For the text-containing cell, return its midpoint in [X, Y] coordinate format. 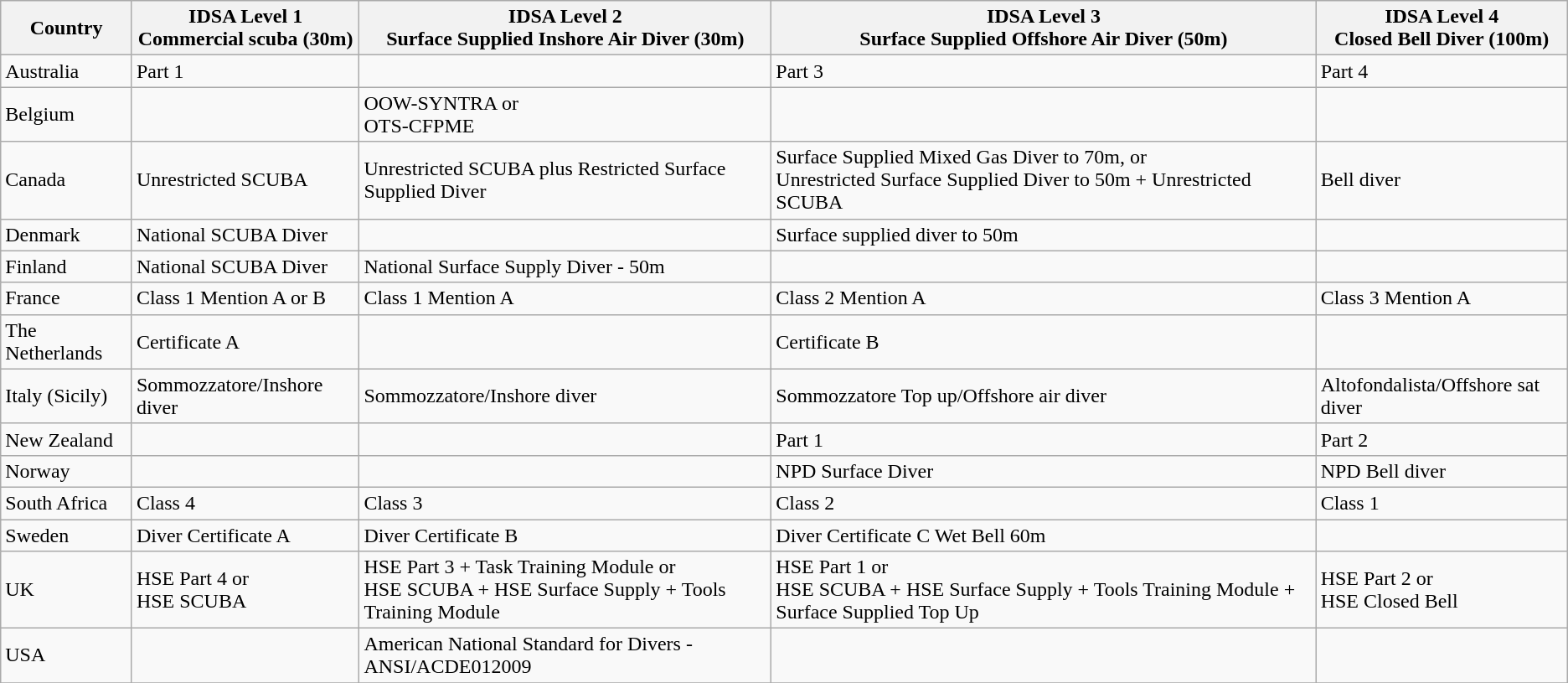
HSE Part 3 + Task Training Module orHSE SCUBA + HSE Surface Supply + Tools Training Module [565, 590]
Class 3 [565, 503]
Canada [67, 180]
Norway [67, 471]
Bell diver [1442, 180]
USA [67, 655]
NPD Surface Diver [1044, 471]
IDSA Level 2Surface Supplied Inshore Air Diver (30m) [565, 28]
Class 1 Mention A [565, 298]
HSE Part 4 orHSE SCUBA [245, 590]
Part 4 [1442, 71]
Unrestricted SCUBA plus Restricted Surface Supplied Diver [565, 180]
HSE Part 1 orHSE SCUBA + HSE Surface Supply + Tools Training Module + Surface Supplied Top Up [1044, 590]
New Zealand [67, 439]
France [67, 298]
Part 3 [1044, 71]
National Surface Supply Diver - 50m [565, 266]
The Netherlands [67, 342]
Class 2 Mention A [1044, 298]
American National Standard for Divers - ANSI/ACDE012009 [565, 655]
Class 1 Mention A or B [245, 298]
Altofondalista/Offshore sat diver [1442, 396]
Finland [67, 266]
Italy (Sicily) [67, 396]
Denmark [67, 235]
Surface Supplied Mixed Gas Diver to 70m, or Unrestricted Surface Supplied Diver to 50m + Unrestricted SCUBA [1044, 180]
NPD Bell diver [1442, 471]
Class 2 [1044, 503]
Class 4 [245, 503]
IDSA Level 1Commercial scuba (30m) [245, 28]
UK [67, 590]
Certificate A [245, 342]
Australia [67, 71]
IDSA Level 3Surface Supplied Offshore Air Diver (50m) [1044, 28]
Country [67, 28]
Sommozzatore Top up/Offshore air diver [1044, 396]
South Africa [67, 503]
Certificate B [1044, 342]
Class 3 Mention A [1442, 298]
Sweden [67, 536]
OOW-SYNTRA orOTS-CFPME [565, 114]
Part 2 [1442, 439]
HSE Part 2 orHSE Closed Bell [1442, 590]
Diver Certificate C Wet Bell 60m [1044, 536]
Unrestricted SCUBA [245, 180]
Diver Certificate A [245, 536]
Belgium [67, 114]
IDSA Level 4Closed Bell Diver (100m) [1442, 28]
Surface supplied diver to 50m [1044, 235]
Class 1 [1442, 503]
Diver Certificate B [565, 536]
